Scan for the cell matching the given text and deliver its [X, Y] coordinate at center. 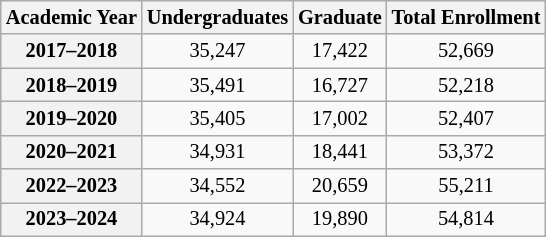
Total Enrollment [466, 18]
2019–2020 [72, 119]
16,727 [340, 85]
17,002 [340, 119]
19,890 [340, 220]
Academic Year [72, 18]
52,218 [466, 85]
17,422 [340, 51]
53,372 [466, 152]
34,931 [218, 152]
2020–2021 [72, 152]
34,552 [218, 186]
52,407 [466, 119]
34,924 [218, 220]
35,491 [218, 85]
54,814 [466, 220]
20,659 [340, 186]
Undergraduates [218, 18]
35,405 [218, 119]
18,441 [340, 152]
35,247 [218, 51]
2017–2018 [72, 51]
2023–2024 [72, 220]
2018–2019 [72, 85]
55,211 [466, 186]
52,669 [466, 51]
Graduate [340, 18]
2022–2023 [72, 186]
